Detect which cell encompasses the target text, then output its [x, y] center coordinate. 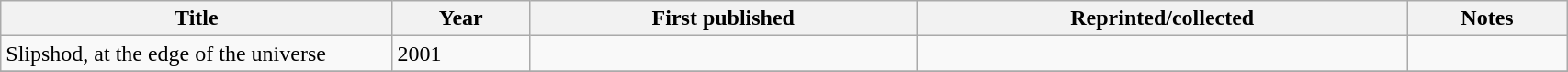
Reprinted/collected [1162, 18]
Title [197, 18]
Year [461, 18]
2001 [461, 54]
First published [724, 18]
Slipshod, at the edge of the universe [197, 54]
Notes [1486, 18]
